Locate the cell with the specified text and output its [x, y] center coordinate. 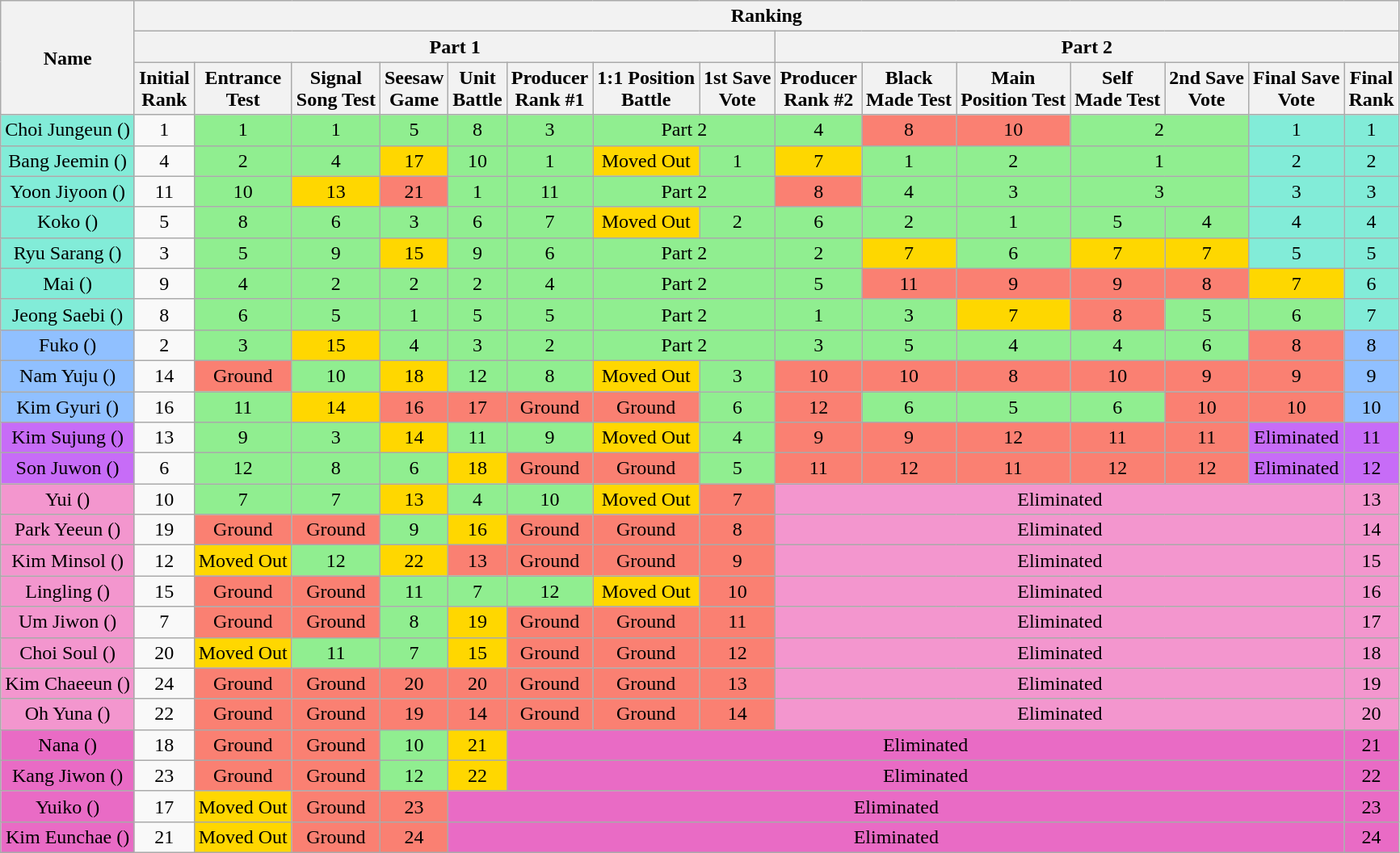
Kang Jiwon () [68, 775]
SelfMade Test [1118, 89]
Nam Yuju () [68, 376]
InitialRank [164, 89]
Oh Yuna () [68, 714]
FinalRank [1372, 89]
Yoon Jiyoon () [68, 191]
Park Yeeun () [68, 530]
MainPosition Test [1013, 89]
Lingling () [68, 591]
Son Juwon () [68, 469]
Ranking [766, 16]
SeesawGame [414, 89]
Part 1 [454, 47]
Kim Eunchae () [68, 837]
Bang Jeemin () [68, 161]
1:1 PositionBattle [646, 89]
2nd SaveVote [1207, 89]
1st SaveVote [738, 89]
Fuko () [68, 345]
Ryu Sarang () [68, 253]
EntranceTest [242, 89]
Final SaveVote [1297, 89]
Yuiko () [68, 806]
Kim Chaeeun () [68, 683]
Nana () [68, 745]
Kim Sujung () [68, 438]
SignalSong Test [336, 89]
ProducerRank #1 [549, 89]
Choi Soul () [68, 653]
Koko () [68, 222]
Jeong Saebi () [68, 314]
Mai () [68, 284]
Yui () [68, 499]
Name [68, 58]
BlackMade Test [910, 89]
Choi Jungeun () [68, 130]
Um Jiwon () [68, 622]
Kim Minsol () [68, 561]
UnitBattle [477, 89]
ProducerRank #2 [819, 89]
Kim Gyuri () [68, 406]
